Return the (X, Y) coordinate for the center point of the cell that contains the specified text.  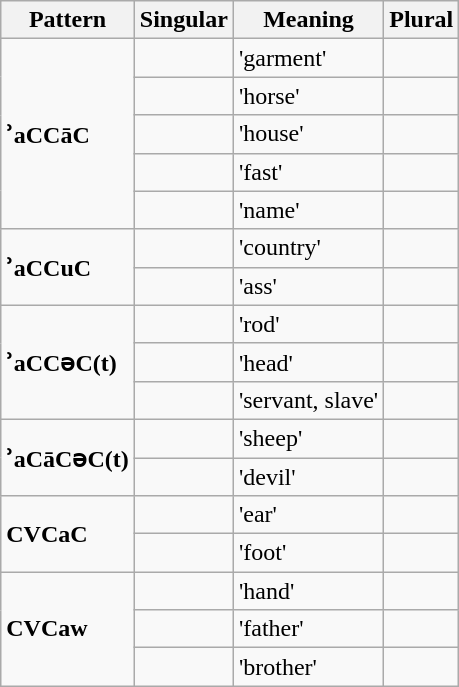
'servant, slave' (308, 400)
Singular (184, 20)
'house' (308, 134)
'father' (308, 629)
'hand' (308, 591)
'head' (308, 362)
'country' (308, 248)
'devil' (308, 477)
CVCaC (68, 534)
'rod' (308, 324)
ʾaCCāC (68, 134)
'foot' (308, 553)
'brother' (308, 667)
Plural (422, 20)
'name' (308, 210)
Pattern (68, 20)
ʾaCCəC(t) (68, 362)
CVCaw (68, 629)
ʾaCCuC (68, 267)
ʾaCāCəC(t) (68, 457)
'ear' (308, 515)
'sheep' (308, 438)
'ass' (308, 286)
'horse' (308, 96)
'garment' (308, 58)
Meaning (308, 20)
'fast' (308, 172)
